Extract the (X, Y) coordinate from the center of the cell holding the provided text.  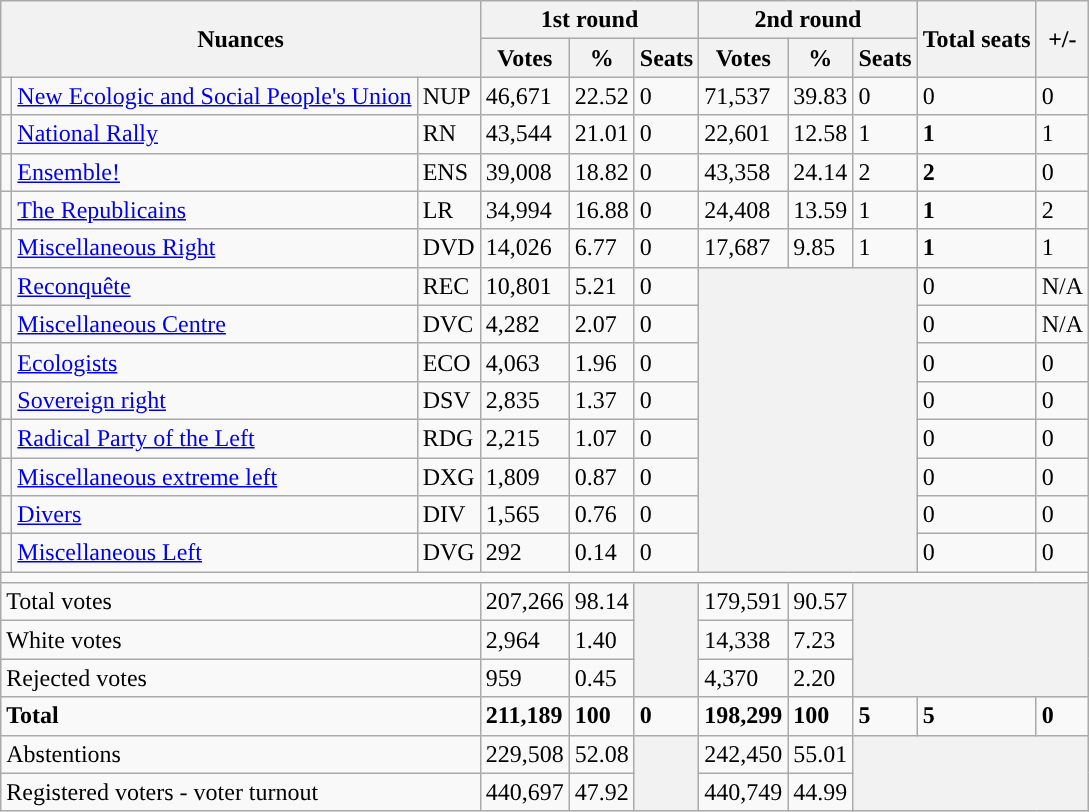
Divers (214, 515)
DVD (448, 248)
440,749 (744, 792)
Ensemble! (214, 172)
22,601 (744, 134)
959 (524, 678)
DXG (448, 477)
LR (448, 210)
2,215 (524, 438)
Rejected votes (240, 678)
New Ecologic and Social People's Union (214, 96)
Total (240, 716)
207,266 (524, 602)
71,537 (744, 96)
43,544 (524, 134)
Sovereign right (214, 400)
47.92 (602, 792)
7.23 (820, 640)
1,565 (524, 515)
0.14 (602, 553)
ENS (448, 172)
1.37 (602, 400)
2,964 (524, 640)
14,338 (744, 640)
1,809 (524, 477)
12.58 (820, 134)
52.08 (602, 754)
ECO (448, 362)
REC (448, 286)
+/- (1062, 39)
4,282 (524, 324)
DVG (448, 553)
98.14 (602, 602)
Registered voters - voter turnout (240, 792)
RN (448, 134)
Total votes (240, 602)
0.76 (602, 515)
1.96 (602, 362)
Ecologists (214, 362)
Miscellaneous extreme left (214, 477)
DVC (448, 324)
1.40 (602, 640)
229,508 (524, 754)
Miscellaneous Right (214, 248)
4,063 (524, 362)
39.83 (820, 96)
1st round (590, 20)
DSV (448, 400)
24.14 (820, 172)
13.59 (820, 210)
Total seats (976, 39)
292 (524, 553)
34,994 (524, 210)
14,026 (524, 248)
2,835 (524, 400)
18.82 (602, 172)
0.87 (602, 477)
National Rally (214, 134)
1.07 (602, 438)
2nd round (808, 20)
Nuances (240, 39)
55.01 (820, 754)
6.77 (602, 248)
17,687 (744, 248)
242,450 (744, 754)
16.88 (602, 210)
0.45 (602, 678)
198,299 (744, 716)
Reconquête (214, 286)
39,008 (524, 172)
44.99 (820, 792)
9.85 (820, 248)
440,697 (524, 792)
The Republicains (214, 210)
Miscellaneous Centre (214, 324)
DIV (448, 515)
46,671 (524, 96)
2.07 (602, 324)
10,801 (524, 286)
5.21 (602, 286)
90.57 (820, 602)
21.01 (602, 134)
24,408 (744, 210)
2.20 (820, 678)
NUP (448, 96)
43,358 (744, 172)
White votes (240, 640)
4,370 (744, 678)
Abstentions (240, 754)
211,189 (524, 716)
Miscellaneous Left (214, 553)
179,591 (744, 602)
RDG (448, 438)
Radical Party of the Left (214, 438)
22.52 (602, 96)
